Extract the [x, y] coordinate from the center of the cell holding the provided text.  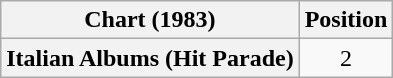
Chart (1983) [150, 20]
2 [346, 58]
Italian Albums (Hit Parade) [150, 58]
Position [346, 20]
